Provide the [x, y] coordinate of the cell's center where the given text is located.  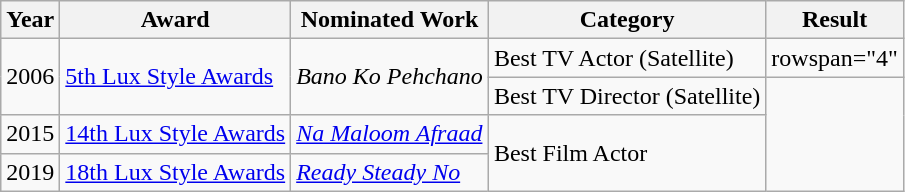
Category [626, 20]
Best TV Director (Satellite) [626, 96]
2015 [30, 134]
2019 [30, 172]
Year [30, 20]
Nominated Work [390, 20]
Best TV Actor (Satellite) [626, 58]
Na Maloom Afraad [390, 134]
Award [176, 20]
Ready Steady No [390, 172]
Best Film Actor [626, 153]
2006 [30, 77]
5th Lux Style Awards [176, 77]
18th Lux Style Awards [176, 172]
14th Lux Style Awards [176, 134]
Result [835, 20]
rowspan="4" [835, 58]
Bano Ko Pehchano [390, 77]
